Capture the cell that displays the provided text and extract its (X, Y) central coordinate. 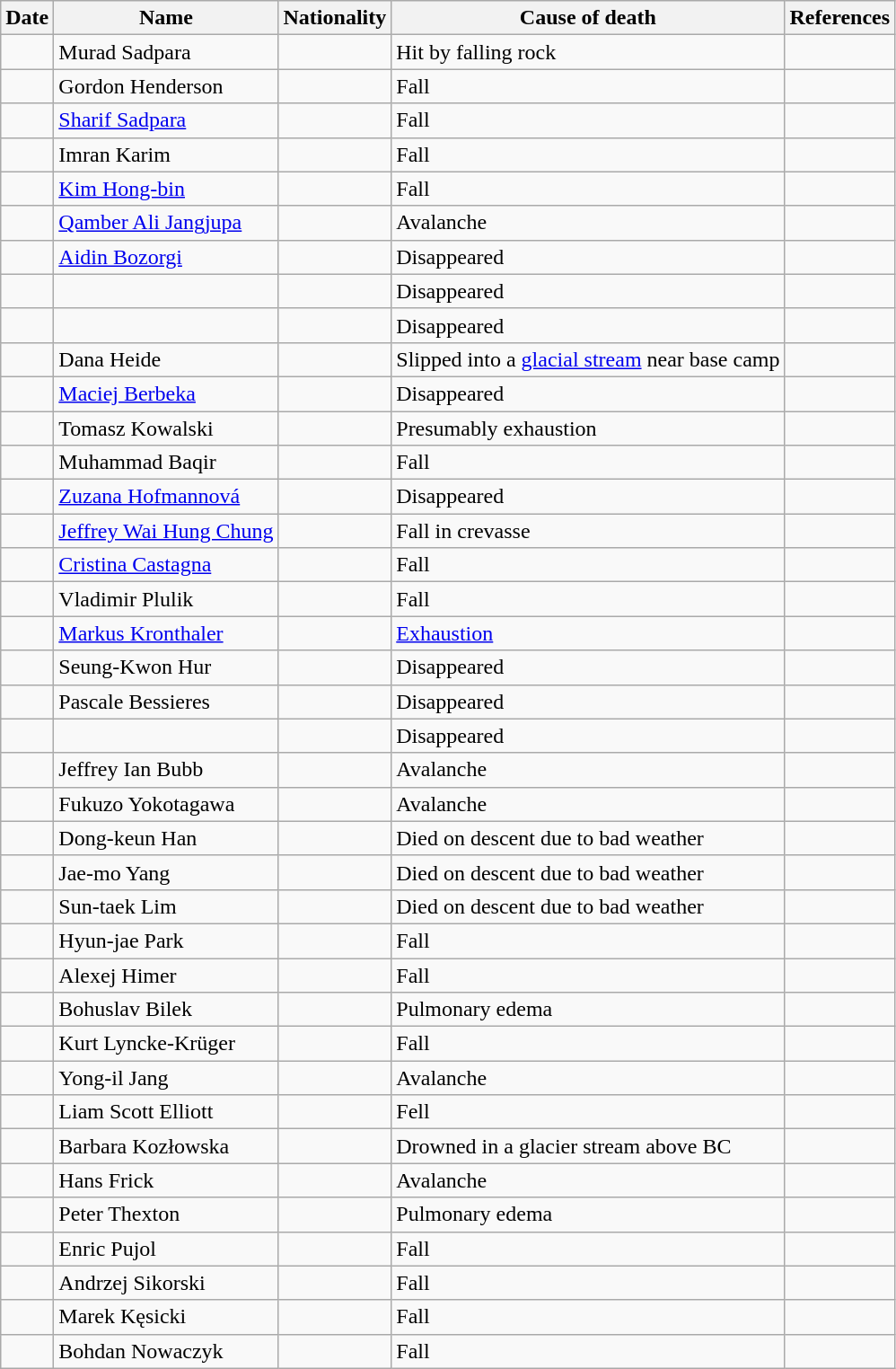
Yong-il Jang (166, 1078)
Pascale Bessieres (166, 702)
Markus Kronthaler (166, 633)
Kurt Lyncke-Krüger (166, 1044)
Imran Karim (166, 155)
Date (27, 18)
Aidin Bozorgi (166, 257)
Drowned in a glacier stream above BC (588, 1146)
Presumably exhaustion (588, 428)
Liam Scott Elliott (166, 1112)
Cristina Castagna (166, 565)
Fall in crevasse (588, 531)
Nationality (335, 18)
References (840, 18)
Hit by falling rock (588, 52)
Hyun-jae Park (166, 941)
Barbara Kozłowska (166, 1146)
Jeffrey Ian Bubb (166, 770)
Dana Heide (166, 359)
Qamber Ali Jangjupa (166, 223)
Jae-mo Yang (166, 872)
Exhaustion (588, 633)
Zuzana Hofmannová (166, 497)
Hans Frick (166, 1180)
Bohdan Nowaczyk (166, 1351)
Jeffrey Wai Hung Chung (166, 531)
Marek Kęsicki (166, 1317)
Tomasz Kowalski (166, 428)
Vladimir Plulik (166, 599)
Slipped into a glacial stream near base camp (588, 359)
Name (166, 18)
Alexej Himer (166, 975)
Enric Pujol (166, 1249)
Peter Thexton (166, 1214)
Dong-keun Han (166, 838)
Bohuslav Bilek (166, 1010)
Cause of death (588, 18)
Gordon Henderson (166, 86)
Seung-Kwon Hur (166, 667)
Fukuzo Yokotagawa (166, 804)
Kim Hong-bin (166, 189)
Andrzej Sikorski (166, 1283)
Sun-taek Lim (166, 906)
Muhammad Baqir (166, 463)
Fell (588, 1112)
Sharif Sadpara (166, 120)
Maciej Berbeka (166, 393)
Murad Sadpara (166, 52)
